From the cell containing the given text, extract its center point as (x, y) coordinate. 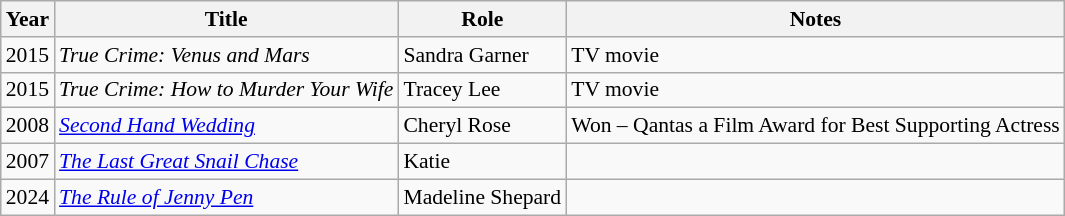
The Last Great Snail Chase (226, 162)
Katie (482, 162)
Title (226, 19)
Notes (816, 19)
2007 (28, 162)
Role (482, 19)
2024 (28, 197)
True Crime: Venus and Mars (226, 55)
Madeline Shepard (482, 197)
Tracey Lee (482, 90)
Won – Qantas a Film Award for Best Supporting Actress (816, 126)
The Rule of Jenny Pen (226, 197)
Year (28, 19)
2008 (28, 126)
True Crime: How to Murder Your Wife (226, 90)
Sandra Garner (482, 55)
Second Hand Wedding (226, 126)
Cheryl Rose (482, 126)
